Extract the (x, y) coordinate from the center of the cell holding the provided text.  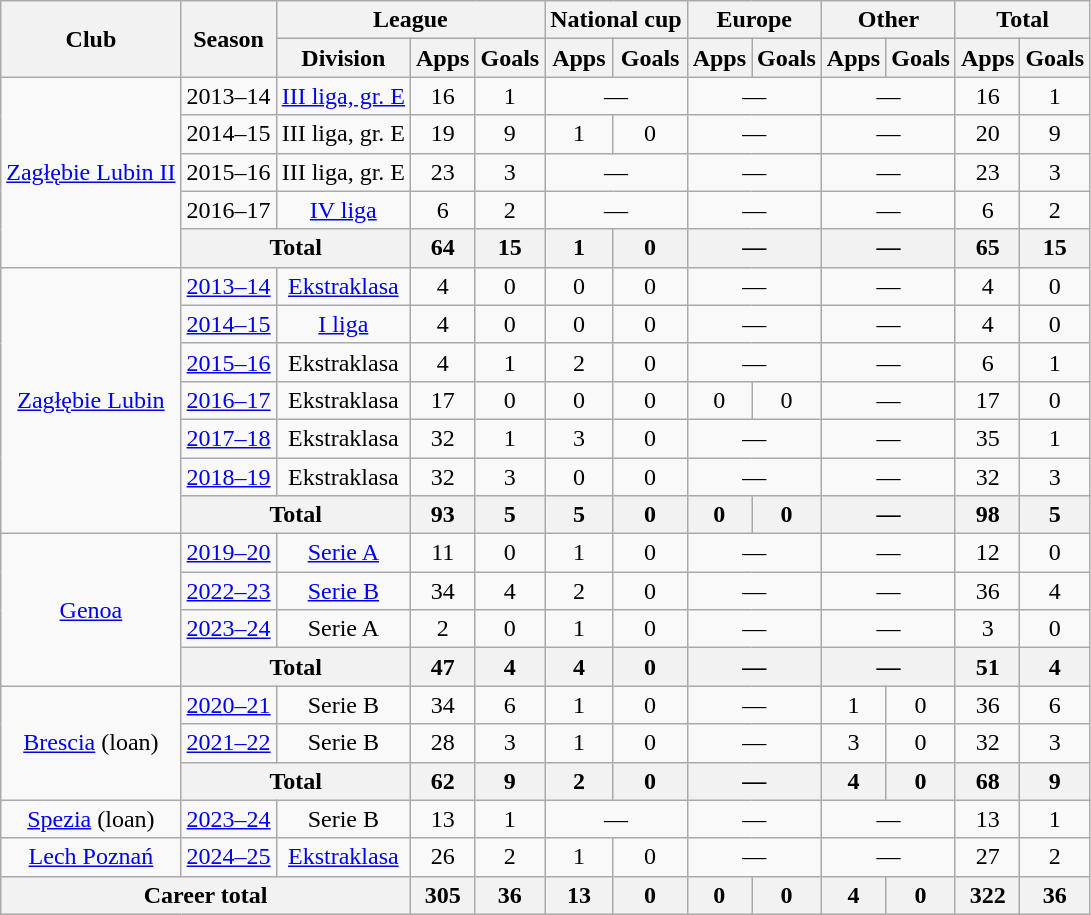
I liga (343, 324)
2024–25 (228, 857)
93 (443, 515)
62 (443, 781)
27 (987, 857)
Zagłębie Lubin II (91, 172)
Division (343, 58)
65 (987, 248)
51 (987, 667)
19 (443, 134)
12 (987, 553)
Genoa (91, 610)
322 (987, 895)
Club (91, 39)
Other (888, 20)
Brescia (loan) (91, 743)
28 (443, 743)
64 (443, 248)
2021–22 (228, 743)
League (410, 20)
National cup (616, 20)
2022–23 (228, 591)
26 (443, 857)
Career total (206, 895)
11 (443, 553)
Season (228, 39)
2020–21 (228, 705)
305 (443, 895)
IV liga (343, 210)
68 (987, 781)
98 (987, 515)
35 (987, 438)
Zagłębie Lubin (91, 400)
20 (987, 134)
2018–19 (228, 477)
47 (443, 667)
2019–20 (228, 553)
Spezia (loan) (91, 819)
Lech Poznań (91, 857)
Europe (754, 20)
2017–18 (228, 438)
